For the text-containing cell, return its midpoint in [x, y] coordinate format. 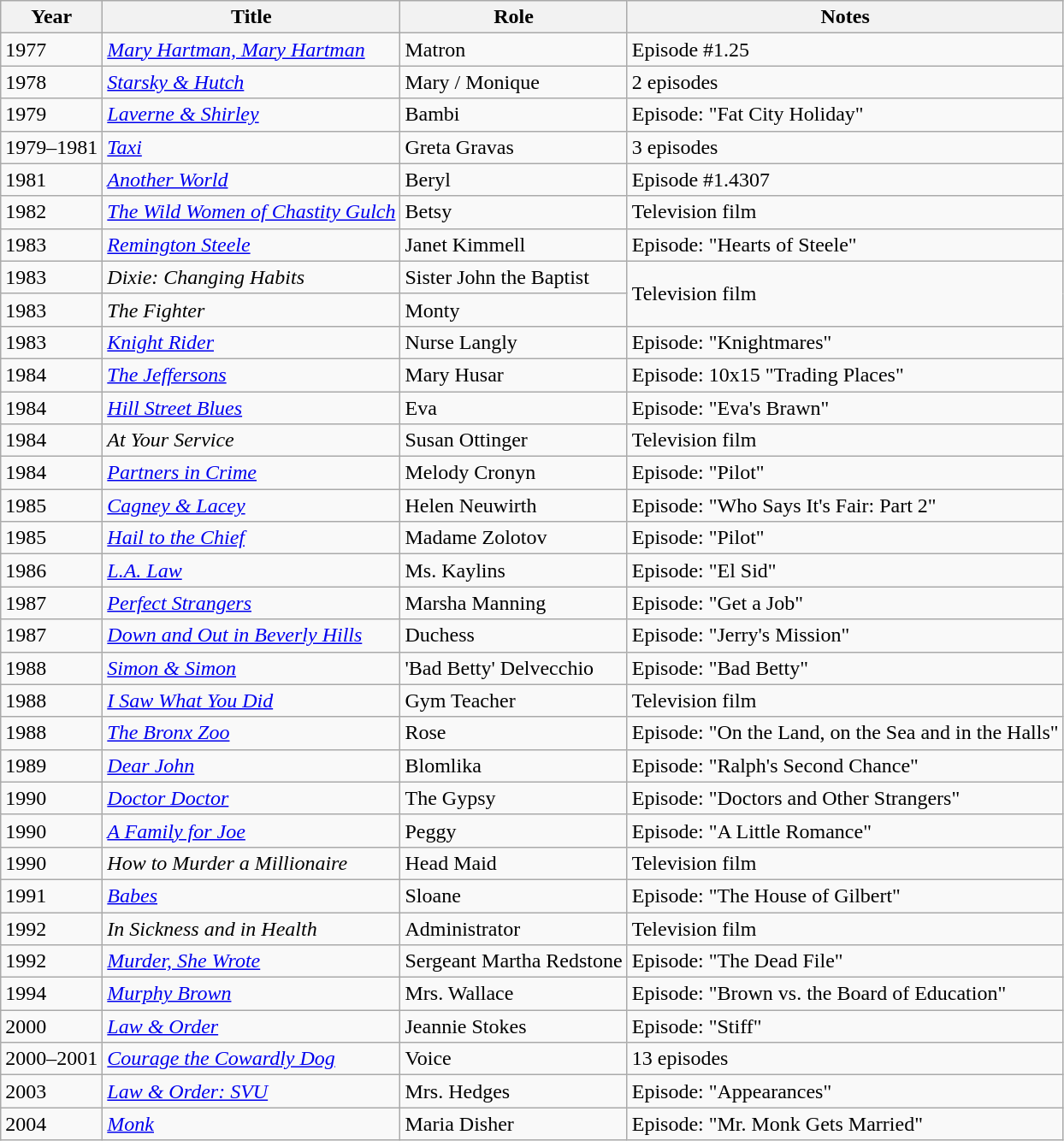
Down and Out in Beverly Hills [251, 636]
Monty [513, 310]
Perfect Strangers [251, 603]
2003 [51, 1091]
Betsy [513, 212]
The Jeffersons [251, 375]
2000 [51, 1026]
Mrs. Hedges [513, 1091]
Jeannie Stokes [513, 1026]
Episode: "The Dead File" [845, 961]
2004 [51, 1124]
Episode: "Brown vs. the Board of Education" [845, 994]
1982 [51, 212]
Nurse Langly [513, 342]
Episode: "Ralph's Second Chance" [845, 766]
Janet Kimmell [513, 245]
Babes [251, 896]
I Saw What You Did [251, 701]
Dear John [251, 766]
Episode: "El Sid" [845, 570]
The Fighter [251, 310]
Simon & Simon [251, 668]
Episode: "Doctors and Other Strangers" [845, 798]
1986 [51, 570]
Dixie: Changing Habits [251, 277]
13 episodes [845, 1059]
Courage the Cowardly Dog [251, 1059]
Episode: "Stiff" [845, 1026]
Episode: "On the Land, on the Sea and in the Halls" [845, 733]
'Bad Betty' Delvecchio [513, 668]
Mary / Monique [513, 82]
2000–2001 [51, 1059]
Administrator [513, 928]
Helen Neuwirth [513, 505]
Susan Ottinger [513, 440]
Laverne & Shirley [251, 115]
1979 [51, 115]
1991 [51, 896]
Doctor Doctor [251, 798]
Partners in Crime [251, 473]
Notes [845, 17]
Beryl [513, 180]
1978 [51, 82]
Bambi [513, 115]
Ms. Kaylins [513, 570]
Year [51, 17]
Episode: "Jerry's Mission" [845, 636]
Hill Street Blues [251, 408]
Madame Zolotov [513, 538]
Mary Husar [513, 375]
Episode: "The House of Gilbert" [845, 896]
A Family for Joe [251, 831]
Gym Teacher [513, 701]
Marsha Manning [513, 603]
1981 [51, 180]
Duchess [513, 636]
Episode: 10x15 "Trading Places" [845, 375]
The Wild Women of Chastity Gulch [251, 212]
Episode #1.25 [845, 50]
Episode: "Get a Job" [845, 603]
Role [513, 17]
The Bronx Zoo [251, 733]
Taxi [251, 147]
Episode #1.4307 [845, 180]
Hail to the Chief [251, 538]
At Your Service [251, 440]
Peggy [513, 831]
1977 [51, 50]
1989 [51, 766]
Sloane [513, 896]
Maria Disher [513, 1124]
Another World [251, 180]
3 episodes [845, 147]
Cagney & Lacey [251, 505]
Knight Rider [251, 342]
Greta Gravas [513, 147]
The Gypsy [513, 798]
Episode: "Who Says It's Fair: Part 2" [845, 505]
Title [251, 17]
In Sickness and in Health [251, 928]
Melody Cronyn [513, 473]
Murphy Brown [251, 994]
Episode: "Eva's Brawn" [845, 408]
Monk [251, 1124]
Episode: "Hearts of Steele" [845, 245]
Episode: "Knightmares" [845, 342]
Head Maid [513, 863]
Episode: "A Little Romance" [845, 831]
Eva [513, 408]
L.A. Law [251, 570]
2 episodes [845, 82]
Rose [513, 733]
Law & Order [251, 1026]
Starsky & Hutch [251, 82]
Law & Order: SVU [251, 1091]
Matron [513, 50]
Murder, She Wrote [251, 961]
Mary Hartman, Mary Hartman [251, 50]
Episode: "Fat City Holiday" [845, 115]
Sister John the Baptist [513, 277]
1979–1981 [51, 147]
Mrs. Wallace [513, 994]
Episode: "Mr. Monk Gets Married" [845, 1124]
Sergeant Martha Redstone [513, 961]
Episode: "Appearances" [845, 1091]
Remington Steele [251, 245]
1994 [51, 994]
Episode: "Bad Betty" [845, 668]
How to Murder a Millionaire [251, 863]
Voice [513, 1059]
Blomlika [513, 766]
